Return (X, Y) of the center of cell containing provided text 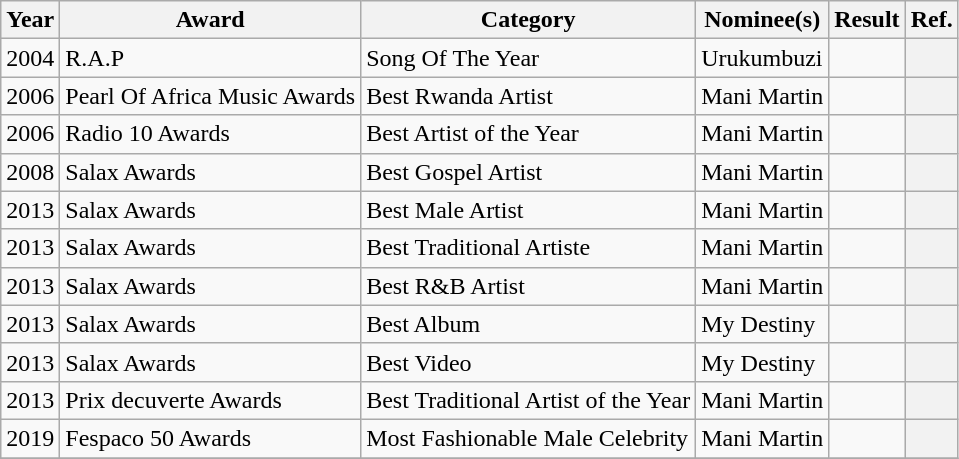
R.A.P (210, 58)
Best R&B Artist (528, 286)
Fespaco 50 Awards (210, 438)
Urukumbuzi (762, 58)
Best Male Artist (528, 210)
Nominee(s) (762, 20)
Year (30, 20)
Song Of The Year (528, 58)
Best Traditional Artist of the Year (528, 400)
Best Album (528, 324)
Best Traditional Artiste (528, 248)
2004 (30, 58)
Radio 10 Awards (210, 134)
Pearl Of Africa Music Awards (210, 96)
Best Video (528, 362)
Category (528, 20)
Best Artist of the Year (528, 134)
Ref. (932, 20)
2008 (30, 172)
Result (867, 20)
2019 (30, 438)
Best Gospel Artist (528, 172)
Prix decuverte Awards (210, 400)
Award (210, 20)
Most Fashionable Male Celebrity (528, 438)
Best Rwanda Artist (528, 96)
